Search for the cell housing the specified text and yield its [X, Y] center coordinate. 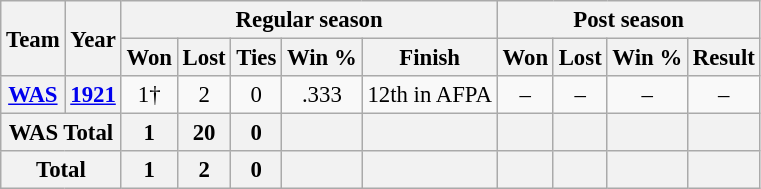
Team [33, 38]
Post season [628, 20]
WAS Total [61, 133]
Finish [430, 58]
.333 [322, 95]
Result [724, 58]
1† [149, 95]
Regular season [309, 20]
WAS [33, 95]
12th in AFPA [430, 95]
20 [204, 133]
Ties [256, 58]
Total [61, 170]
1921 [93, 95]
Year [93, 38]
